Identify which cell holds the provided text, then report its [X, Y] central coordinate. 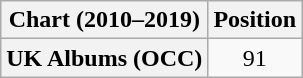
Position [255, 20]
91 [255, 58]
UK Albums (OCC) [104, 58]
Chart (2010–2019) [104, 20]
